Scan for the cell matching the given text and deliver its [X, Y] coordinate at center. 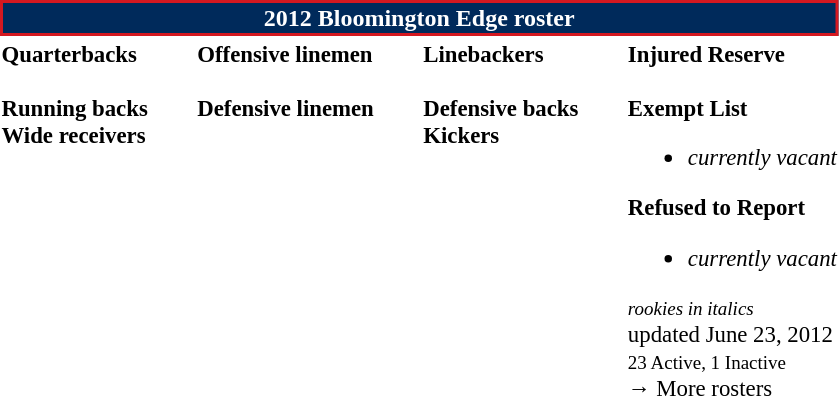
2012 Bloomington Edge roster [419, 18]
